Capture the cell that displays the provided text and extract its (X, Y) central coordinate. 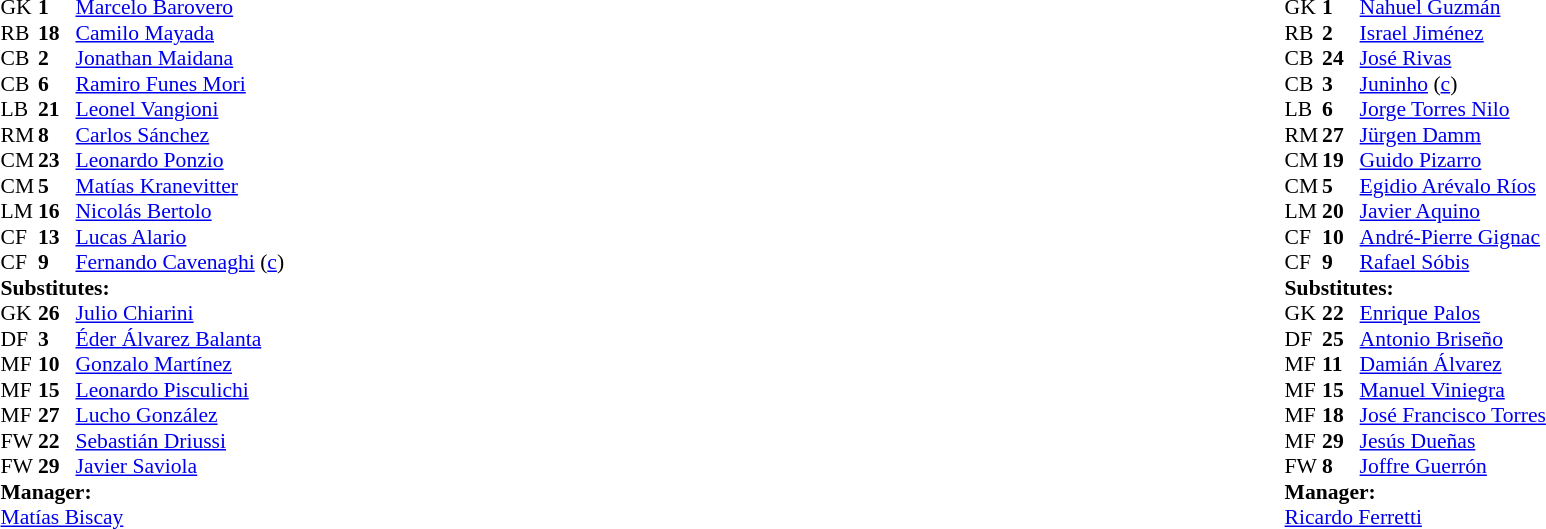
José Francisco Torres (1453, 415)
20 (1341, 211)
Lucho González (183, 415)
25 (1341, 339)
Gonzalo Martínez (183, 365)
Jonathan Maidana (183, 59)
Israel Jiménez (1453, 33)
26 (57, 313)
Leonardo Ponzio (183, 161)
Leonardo Pisculichi (183, 390)
Joffre Guerrón (1453, 467)
Jesús Dueñas (1453, 441)
21 (57, 109)
Matías Kranevitter (183, 186)
Damián Álvarez (1453, 365)
16 (57, 211)
Sebastián Driussi (183, 441)
Camilo Mayada (183, 33)
13 (57, 237)
Julio Chiarini (183, 313)
Enrique Palos (1453, 313)
Antonio Briseño (1453, 339)
Guido Pizarro (1453, 161)
Rafael Sóbis (1453, 263)
Egidio Arévalo Ríos (1453, 186)
Jorge Torres Nilo (1453, 109)
11 (1341, 365)
Javier Aquino (1453, 211)
Leonel Vangioni (183, 109)
Manuel Viniegra (1453, 390)
Javier Saviola (183, 467)
23 (57, 161)
24 (1341, 59)
Fernando Cavenaghi (c) (183, 263)
Juninho (c) (1453, 84)
Jürgen Damm (1453, 135)
Carlos Sánchez (183, 135)
André-Pierre Gignac (1453, 237)
José Rivas (1453, 59)
Éder Álvarez Balanta (183, 339)
Lucas Alario (183, 237)
Nicolás Bertolo (183, 211)
19 (1341, 161)
Ramiro Funes Mori (183, 84)
